From the cell containing the given text, extract its center point as (X, Y) coordinate. 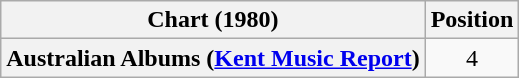
Chart (1980) (213, 20)
Position (472, 20)
Australian Albums (Kent Music Report) (213, 58)
4 (472, 58)
